Return (x, y) of the center of cell containing provided text 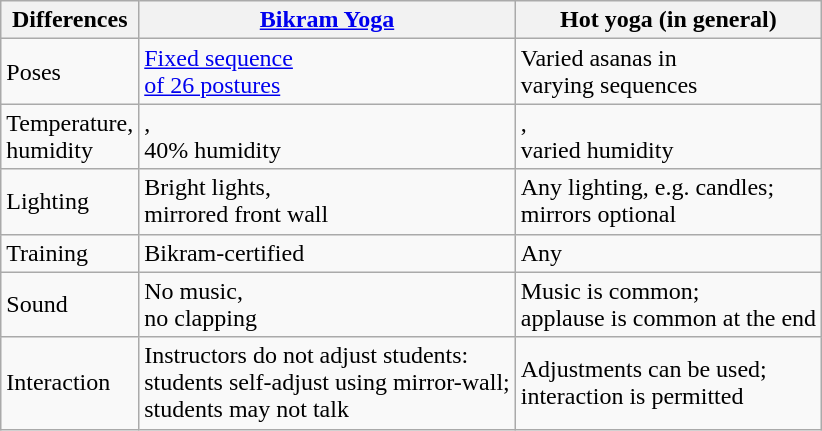
Any (668, 253)
Fixed sequenceof 26 postures (328, 72)
Bikram Yoga (328, 20)
Instructors do not adjust students:students self-adjust using mirror-wall;students may not talk (328, 383)
Interaction (70, 383)
Any lighting, e.g. candles;mirrors optional (668, 202)
Bright lights,mirrored front wall (328, 202)
Training (70, 253)
Varied asanas invarying sequences (668, 72)
,varied humidity (668, 136)
Poses (70, 72)
No music,no clapping (328, 304)
Bikram-certified (328, 253)
Lighting (70, 202)
Temperature,humidity (70, 136)
Music is common;applause is common at the end (668, 304)
Adjustments can be used;interaction is permitted (668, 383)
,40% humidity (328, 136)
Hot yoga (in general) (668, 20)
Differences (70, 20)
Sound (70, 304)
